Capture the cell that displays the provided text and extract its (x, y) central coordinate. 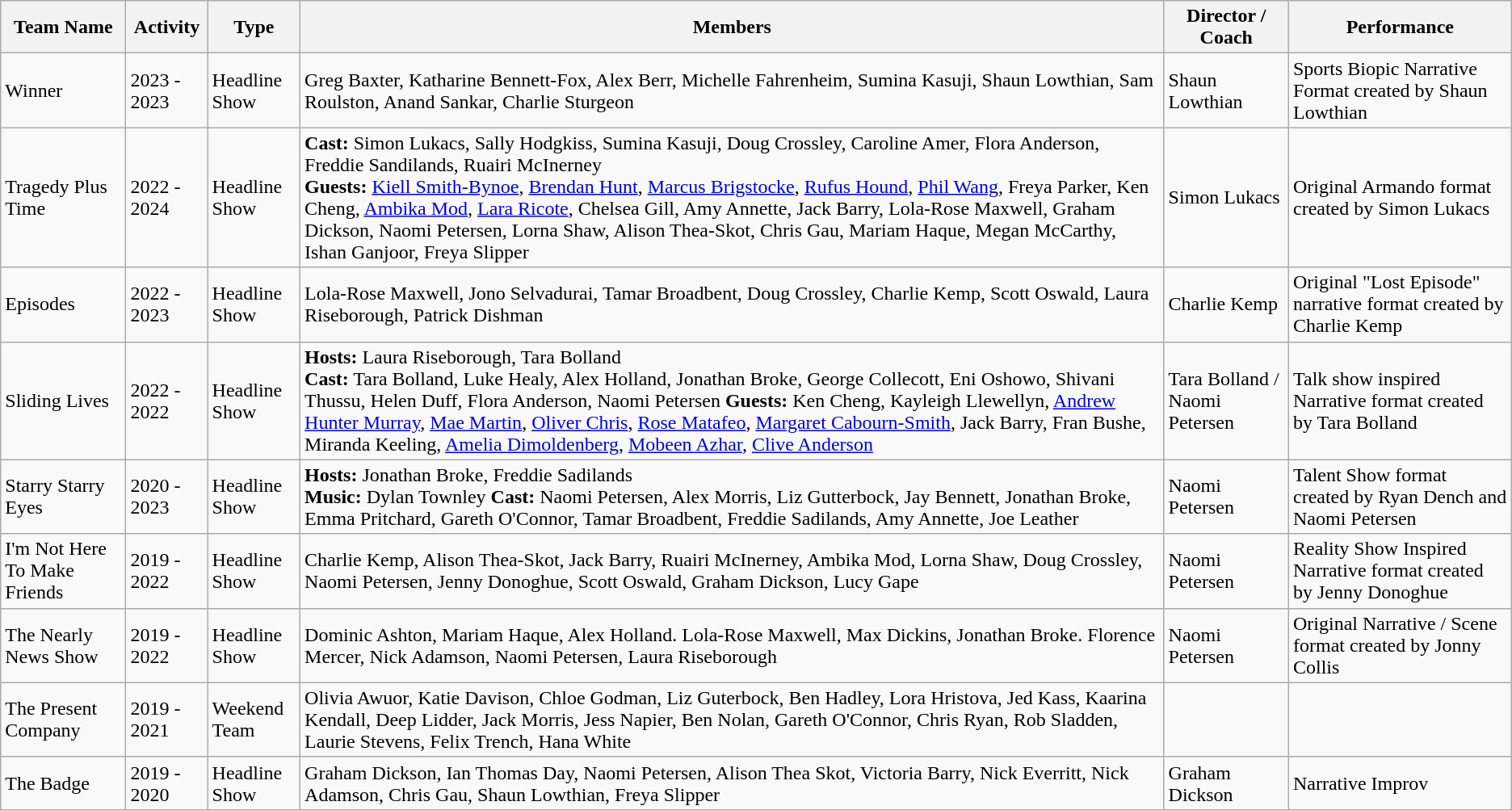
Original Armando format created by Simon Lukacs (1400, 197)
Lola-Rose Maxwell, Jono Selvadurai, Tamar Broadbent, Doug Crossley, Charlie Kemp, Scott Oswald, Laura Riseborough, Patrick Dishman (733, 304)
2023 - 2023 (166, 90)
Graham Dickson (1226, 783)
Performance (1400, 27)
Tara Bolland / Naomi Petersen (1226, 401)
I'm Not Here To Make Friends (63, 571)
Original "Lost Episode" narrative format created by Charlie Kemp (1400, 304)
Director / Coach (1226, 27)
Type (254, 27)
The Badge (63, 783)
Narrative Improv (1400, 783)
Charlie Kemp (1226, 304)
Greg Baxter, Katharine Bennett-Fox, Alex Berr, Michelle Fahrenheim, Sumina Kasuji, Shaun Lowthian, Sam Roulston, Anand Sankar, Charlie Sturgeon (733, 90)
The Nearly News Show (63, 645)
Starry Starry Eyes (63, 497)
Shaun Lowthian (1226, 90)
Talent Show format created by Ryan Dench and Naomi Petersen (1400, 497)
2022 - 2024 (166, 197)
Sports Biopic Narrative Format created by Shaun Lowthian (1400, 90)
Simon Lukacs (1226, 197)
Talk show inspired Narrative format created by Tara Bolland (1400, 401)
2019 - 2020 (166, 783)
Team Name (63, 27)
Activity (166, 27)
Episodes (63, 304)
Original Narrative / Scene format created by Jonny Collis (1400, 645)
The Present Company (63, 720)
2022 - 2022 (166, 401)
Weekend Team (254, 720)
Sliding Lives (63, 401)
Members (733, 27)
Winner (63, 90)
Tragedy Plus Time (63, 197)
Reality Show Inspired Narrative format created by Jenny Donoghue (1400, 571)
2022 - 2023 (166, 304)
2020 - 2023 (166, 497)
2019 - 2021 (166, 720)
